Determine the (X, Y) coordinate at the center of the cell enclosing the given text.  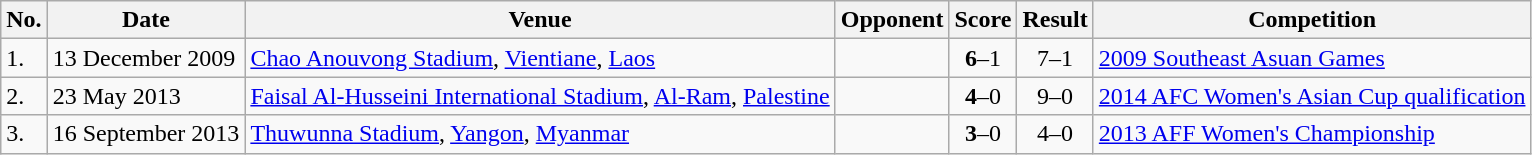
23 May 2013 (146, 96)
7–1 (1055, 58)
1. (24, 58)
9–0 (1055, 96)
Date (146, 20)
Thuwunna Stadium, Yangon, Myanmar (540, 134)
3. (24, 134)
2009 Southeast Asuan Games (1312, 58)
Chao Anouvong Stadium, Vientiane, Laos (540, 58)
2. (24, 96)
Venue (540, 20)
3–0 (983, 134)
2014 AFC Women's Asian Cup qualification (1312, 96)
Opponent (892, 20)
6–1 (983, 58)
Result (1055, 20)
Score (983, 20)
Faisal Al-Husseini International Stadium, Al-Ram, Palestine (540, 96)
Competition (1312, 20)
No. (24, 20)
2013 AFF Women's Championship (1312, 134)
16 September 2013 (146, 134)
13 December 2009 (146, 58)
